From the cell containing the given text, extract its center point as (X, Y) coordinate. 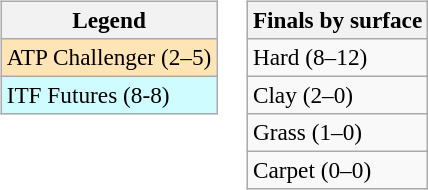
ITF Futures (8-8) (108, 95)
Grass (1–0) (337, 133)
Carpet (0–0) (337, 171)
Finals by surface (337, 20)
ATP Challenger (2–5) (108, 57)
Clay (2–0) (337, 95)
Legend (108, 20)
Hard (8–12) (337, 57)
